Determine the [X, Y] coordinate at the center of the cell enclosing the given text.  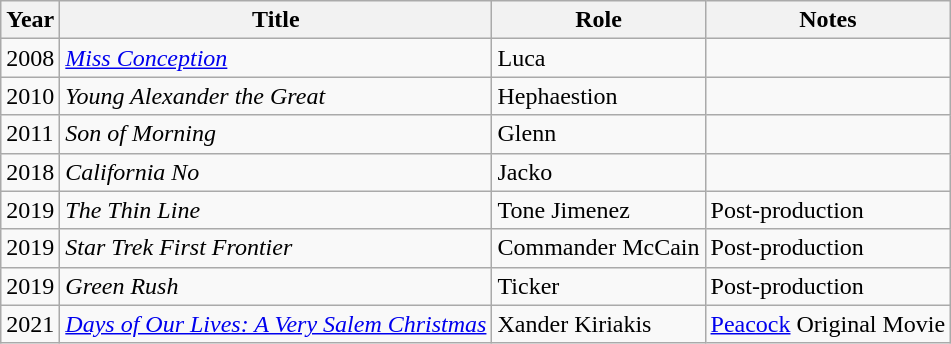
Role [598, 20]
Title [276, 20]
Year [30, 20]
2010 [30, 96]
Peacock Original Movie [828, 324]
Young Alexander the Great [276, 96]
Xander Kiriakis [598, 324]
Miss Conception [276, 58]
California No [276, 172]
Notes [828, 20]
Ticker [598, 286]
2021 [30, 324]
Commander McCain [598, 248]
2011 [30, 134]
Star Trek First Frontier [276, 248]
Hephaestion [598, 96]
Glenn [598, 134]
2008 [30, 58]
2018 [30, 172]
Son of Morning [276, 134]
The Thin Line [276, 210]
Green Rush [276, 286]
Days of Our Lives: A Very Salem Christmas [276, 324]
Luca [598, 58]
Tone Jimenez [598, 210]
Jacko [598, 172]
